Find where the given text appears and provide that cell's center as (x, y) coordinate. 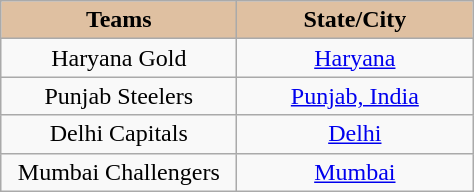
Delhi (355, 134)
Haryana Gold (119, 58)
Mumbai (355, 172)
Punjab Steelers (119, 96)
Teams (119, 20)
State/City (355, 20)
Mumbai Challengers (119, 172)
Delhi Capitals (119, 134)
Punjab, India (355, 96)
Haryana (355, 58)
